Output the [x, y] coordinate of the center of the cell containing the given text.  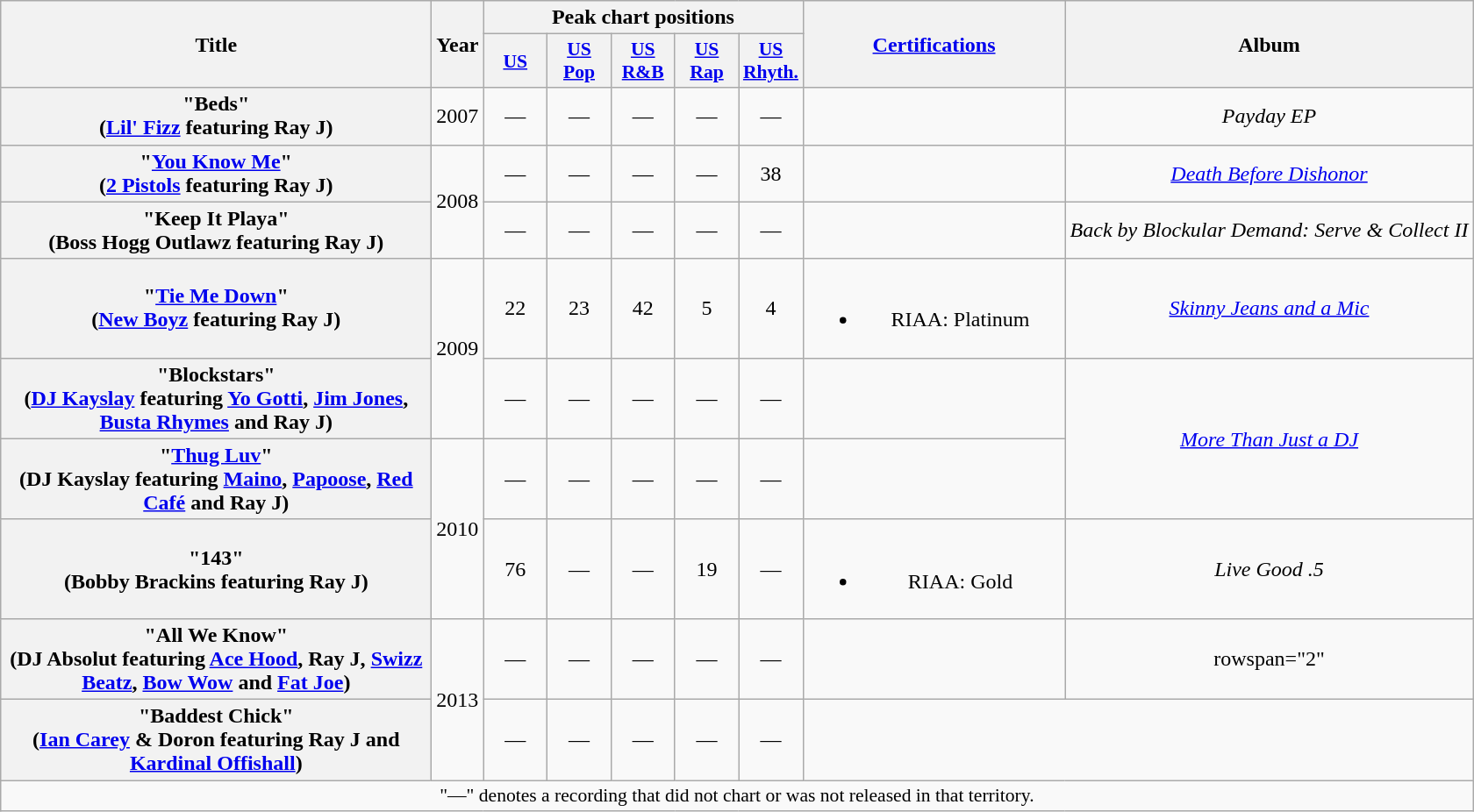
"All We Know"(DJ Absolut featuring Ace Hood, Ray J, Swizz Beatz, Bow Wow and Fat Joe) [216, 659]
"143"(Bobby Brackins featuring Ray J) [216, 568]
More Than Just a DJ [1269, 438]
2009 [458, 349]
"—" denotes a recording that did not chart or was not released in that territory. [737, 796]
USPop [579, 61]
Live Good .5 [1269, 568]
22 [516, 309]
Back by Blockular Demand: Serve & Collect II [1269, 230]
"Thug Luv"(DJ Kayslay featuring Maino, Papoose, Red Café and Ray J) [216, 479]
19 [707, 568]
USRap [707, 61]
42 [642, 309]
2013 [458, 699]
5 [707, 309]
"Baddest Chick"(Ian Carey & Doron featuring Ray J and Kardinal Offishall) [216, 739]
Death Before Dishonor [1269, 174]
"Blockstars"(DJ Kayslay featuring Yo Gotti, Jim Jones, Busta Rhymes and Ray J) [216, 398]
2010 [458, 528]
Peak chart positions [643, 18]
"Beds"(Lil' Fizz featuring Ray J) [216, 116]
2007 [458, 116]
38 [770, 174]
Certifications [934, 44]
RIAA: Platinum [934, 309]
Year [458, 44]
2008 [458, 202]
4 [770, 309]
76 [516, 568]
Payday EP [1269, 116]
Skinny Jeans and a Mic [1269, 309]
Title [216, 44]
USR&B [642, 61]
RIAA: Gold [934, 568]
"Keep It Playa"(Boss Hogg Outlawz featuring Ray J) [216, 230]
USRhyth. [770, 61]
US [516, 61]
"You Know Me"(2 Pistols featuring Ray J) [216, 174]
Album [1269, 44]
"Tie Me Down"(New Boyz featuring Ray J) [216, 309]
rowspan="2" [1269, 659]
23 [579, 309]
